Scan for the cell matching the given text and deliver its [x, y] coordinate at center. 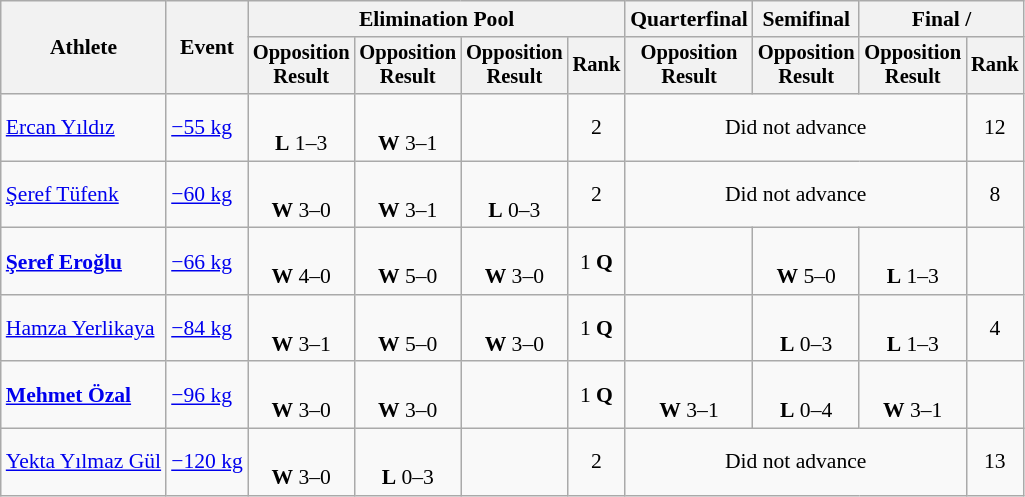
Mehmet Özal [84, 396]
12 [995, 128]
Athlete [84, 48]
Yekta Yılmaz Gül [84, 462]
−55 kg [207, 128]
Semifinal [806, 19]
Şeref Eroğlu [84, 262]
4 [995, 328]
L 0–4 [806, 396]
Hamza Yerlikaya [84, 328]
Elimination Pool [436, 19]
Ercan Yıldız [84, 128]
−60 kg [207, 194]
W 4–0 [302, 262]
−66 kg [207, 262]
Final / [941, 19]
−120 kg [207, 462]
Quarterfinal [689, 19]
−84 kg [207, 328]
Şeref Tüfenk [84, 194]
−96 kg [207, 396]
Event [207, 48]
8 [995, 194]
13 [995, 462]
